Search for the cell housing the specified text and yield its [x, y] center coordinate. 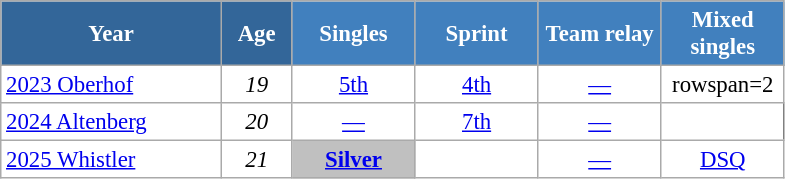
4th [476, 85]
DSQ [722, 160]
Year [112, 34]
7th [476, 122]
2023 Oberhof [112, 85]
20 [256, 122]
21 [256, 160]
2025 Whistler [112, 160]
Singles [354, 34]
Team relay [600, 34]
2024 Altenberg [112, 122]
Silver [354, 160]
5th [354, 85]
19 [256, 85]
Sprint [476, 34]
rowspan=2 [722, 85]
Mixed singles [722, 34]
Age [256, 34]
